Provide the [X, Y] coordinate of the cell's center where the given text is located.  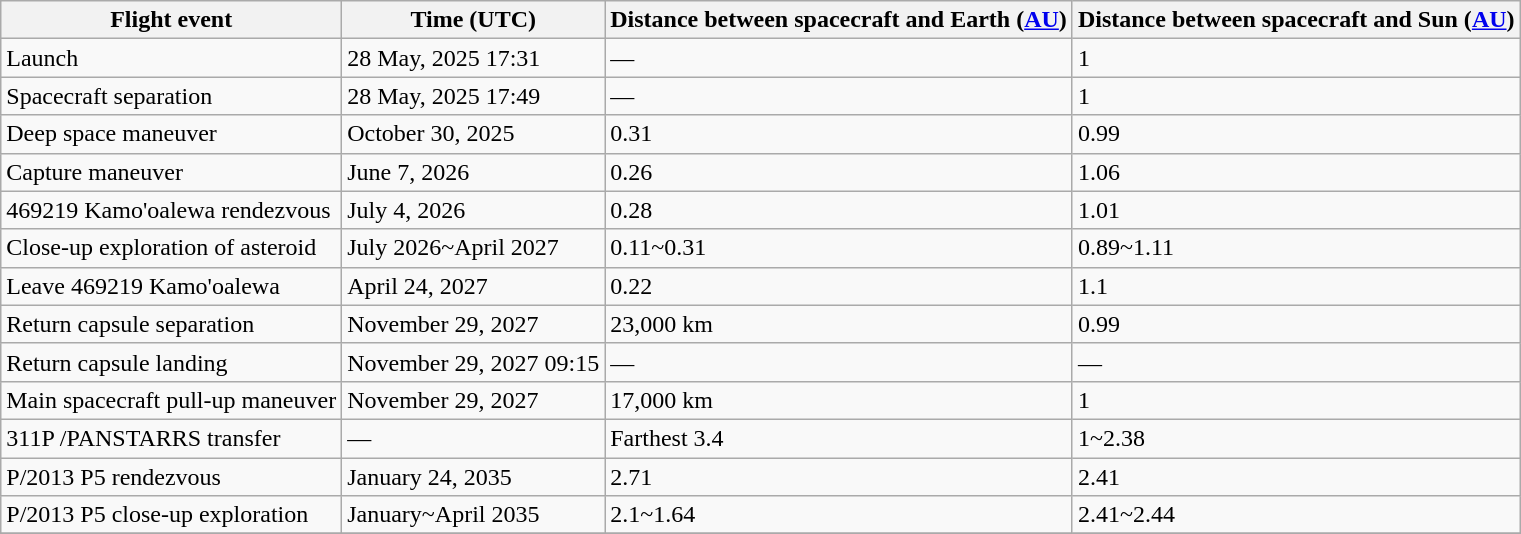
July 2026~April 2027 [474, 248]
P/2013 P5 rendezvous [172, 477]
2.1~1.64 [839, 515]
Distance between spacecraft and Sun (AU) [1296, 20]
Farthest 3.4 [839, 438]
Launch [172, 58]
2.71 [839, 477]
0.31 [839, 134]
17,000 km [839, 400]
July 4, 2026 [474, 210]
0.26 [839, 172]
1.1 [1296, 286]
Leave 469219 Kamo'oalewa [172, 286]
Flight event [172, 20]
28 May, 2025 17:49 [474, 96]
November 29, 2027 09:15 [474, 362]
311P /PANSTARRS transfer [172, 438]
Distance between spacecraft and Earth (AU) [839, 20]
1.06 [1296, 172]
23,000 km [839, 324]
28 May, 2025 17:31 [474, 58]
1.01 [1296, 210]
Return capsule landing [172, 362]
2.41~2.44 [1296, 515]
0.22 [839, 286]
Main spacecraft pull-up maneuver [172, 400]
June 7, 2026 [474, 172]
P/2013 P5 close-up exploration [172, 515]
0.89~1.11 [1296, 248]
January~April 2035 [474, 515]
Capture maneuver [172, 172]
2.41 [1296, 477]
Close-up exploration of asteroid [172, 248]
1~2.38 [1296, 438]
0.11~0.31 [839, 248]
0.28 [839, 210]
October 30, 2025 [474, 134]
April 24, 2027 [474, 286]
January 24, 2035 [474, 477]
Time (UTC) [474, 20]
Return capsule separation [172, 324]
469219 Kamo'oalewa rendezvous [172, 210]
Deep space maneuver [172, 134]
Spacecraft separation [172, 96]
